Pinpoint the cell where the given text exists, returning its [X, Y] midpoint coordinate. 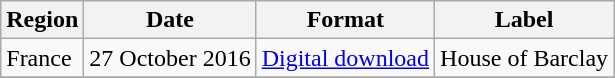
Label [524, 20]
Region [42, 20]
Digital download [345, 58]
Date [170, 20]
House of Barclay [524, 58]
France [42, 58]
Format [345, 20]
27 October 2016 [170, 58]
